Capture the cell that displays the provided text and extract its [X, Y] central coordinate. 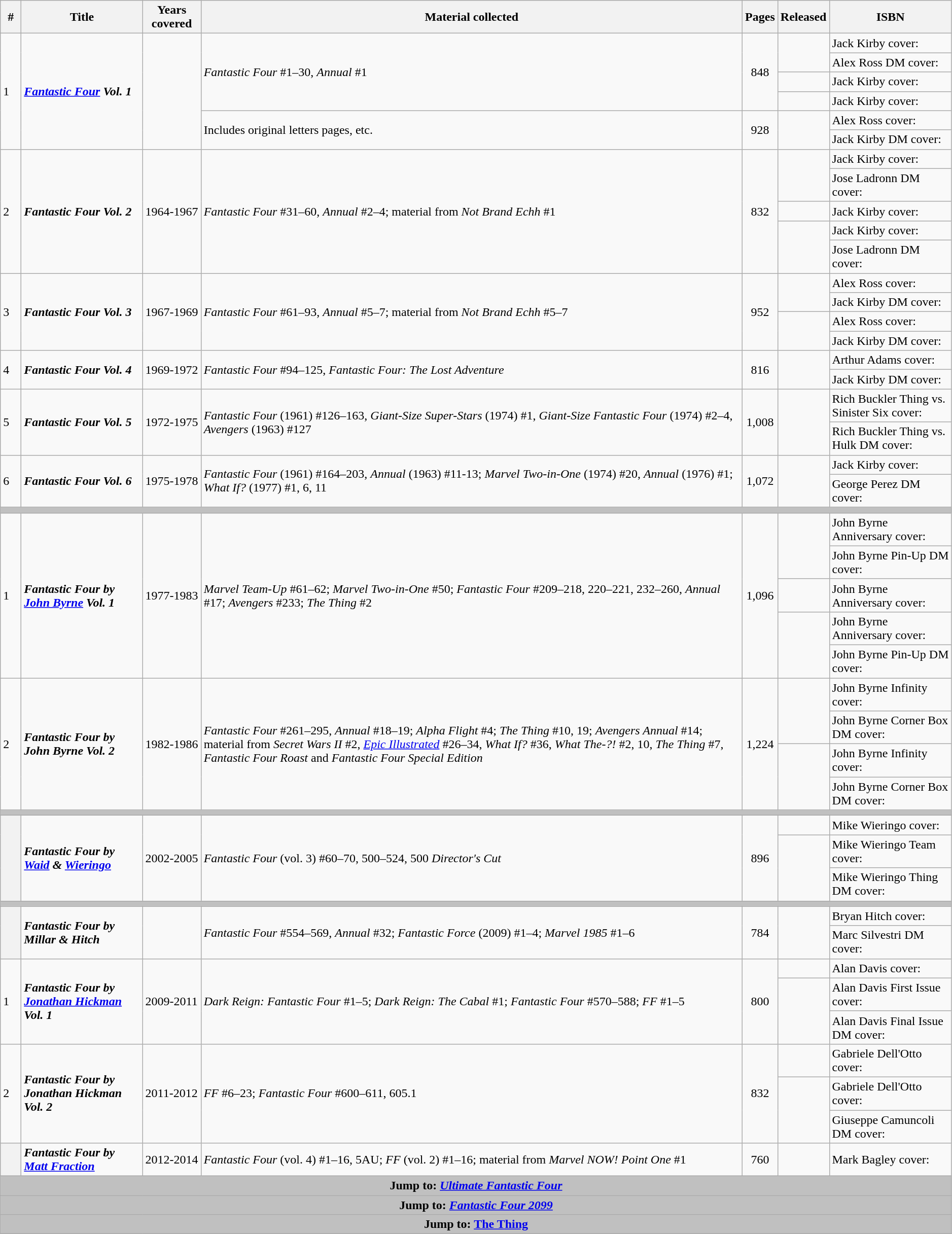
Mark Bagley cover: [891, 1159]
Fantastic Four (1961) #164–203, Annual (1963) #11-13; Marvel Two-in-One (1974) #20, Annual (1976) #1; What If? (1977) #1, 6, 11 [472, 481]
Jump to: The Thing [476, 1224]
Rich Buckler Thing vs. Sinister Six cover: [891, 406]
784 [760, 932]
Fantastic Four #1–30, Annual #1 [472, 72]
Alan Davis Final Issue DM cover: [891, 1028]
Marc Silvestri DM cover: [891, 942]
Fantastic Four Vol. 5 [82, 422]
4 [11, 370]
1,072 [760, 481]
760 [760, 1159]
2009-2011 [171, 1001]
Fantastic Four by Jonathan Hickman Vol. 1 [82, 1001]
Title [82, 17]
1975-1978 [171, 481]
1977-1983 [171, 595]
Fantastic Four by Millar & Hitch [82, 932]
Mike Wieringo Team cover: [891, 851]
Fantastic Four by John Byrne Vol. 1 [82, 595]
2002-2005 [171, 858]
1964-1967 [171, 211]
2012-2014 [171, 1159]
Jump to: Fantastic Four 2099 [476, 1205]
Pages [760, 17]
Years covered [171, 17]
Fantastic Four Vol. 4 [82, 370]
Fantastic Four Vol. 1 [82, 91]
George Perez DM cover: [891, 491]
Rich Buckler Thing vs. Hulk DM cover: [891, 438]
FF #6–23; Fantastic Four #600–611, 605.1 [472, 1094]
1972-1975 [171, 422]
Fantastic Four Vol. 6 [82, 481]
Mike Wieringo Thing DM cover: [891, 885]
Fantastic Four #31–60, Annual #2–4; material from Not Brand Echh #1 [472, 211]
Marvel Team-Up #61–62; Marvel Two-in-One #50; Fantastic Four #209–218, 220–221, 232–260, Annual #17; Avengers #233; The Thing #2 [472, 595]
848 [760, 72]
3 [11, 311]
Fantastic Four #61–93, Annual #5–7; material from Not Brand Echh #5–7 [472, 311]
6 [11, 481]
Alex Ross DM cover: [891, 62]
Dark Reign: Fantastic Four #1–5; Dark Reign: The Cabal #1; Fantastic Four #570–588; FF #1–5 [472, 1001]
Alan Davis First Issue cover: [891, 994]
816 [760, 370]
5 [11, 422]
896 [760, 858]
Jump to: Ultimate Fantastic Four [476, 1186]
Bryan Hitch cover: [891, 916]
Includes original letters pages, etc. [472, 130]
1967-1969 [171, 311]
Giuseppe Camuncoli DM cover: [891, 1126]
Fantastic Four (vol. 3) #60–70, 500–524, 500 Director's Cut [472, 858]
Alan Davis cover: [891, 968]
1,224 [760, 744]
1982-1986 [171, 744]
# [11, 17]
Fantastic Four by Jonathan Hickman Vol. 2 [82, 1094]
Mike Wieringo cover: [891, 825]
1,096 [760, 595]
Fantastic Four #94–125, Fantastic Four: The Lost Adventure [472, 370]
Fantastic Four Vol. 2 [82, 211]
800 [760, 1001]
Arthur Adams cover: [891, 360]
Fantastic Four by Waid & Wieringo [82, 858]
1,008 [760, 422]
Fantastic Four (1961) #126–163, Giant-Size Super-Stars (1974) #1, Giant-Size Fantastic Four (1974) #2–4, Avengers (1963) #127 [472, 422]
928 [760, 130]
Fantastic Four by Matt Fraction [82, 1159]
952 [760, 311]
Fantastic Four Vol. 3 [82, 311]
ISBN [891, 17]
Material collected [472, 17]
2011-2012 [171, 1094]
Fantastic Four (vol. 4) #1–16, 5AU; FF (vol. 2) #1–16; material from Marvel NOW! Point One #1 [472, 1159]
Released [803, 17]
Fantastic Four #554–569, Annual #32; Fantastic Force (2009) #1–4; Marvel 1985 #1–6 [472, 932]
1969-1972 [171, 370]
Fantastic Four by John Byrne Vol. 2 [82, 744]
